Pinpoint the cell where the given text exists, returning its [x, y] midpoint coordinate. 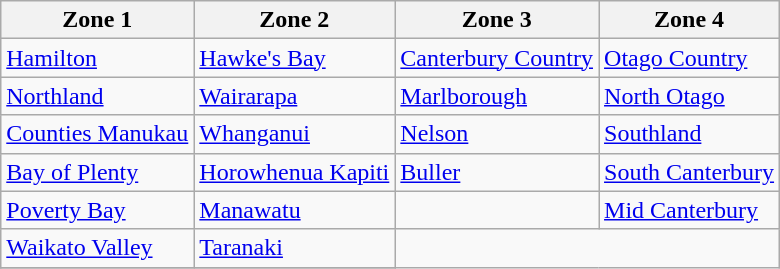
Zone 2 [294, 20]
Wairarapa [294, 96]
Counties Manukau [98, 134]
Otago Country [690, 58]
Northland [98, 96]
Waikato Valley [98, 248]
Taranaki [294, 248]
Hamilton [98, 58]
Canterbury Country [497, 58]
Zone 4 [690, 20]
Horowhenua Kapiti [294, 172]
Nelson [497, 134]
Zone 3 [497, 20]
South Canterbury [690, 172]
Buller [497, 172]
Poverty Bay [98, 210]
Southland [690, 134]
Manawatu [294, 210]
Marlborough [497, 96]
Zone 1 [98, 20]
Mid Canterbury [690, 210]
Bay of Plenty [98, 172]
Whanganui [294, 134]
North Otago [690, 96]
Hawke's Bay [294, 58]
